Search for the cell housing the specified text and yield its (x, y) center coordinate. 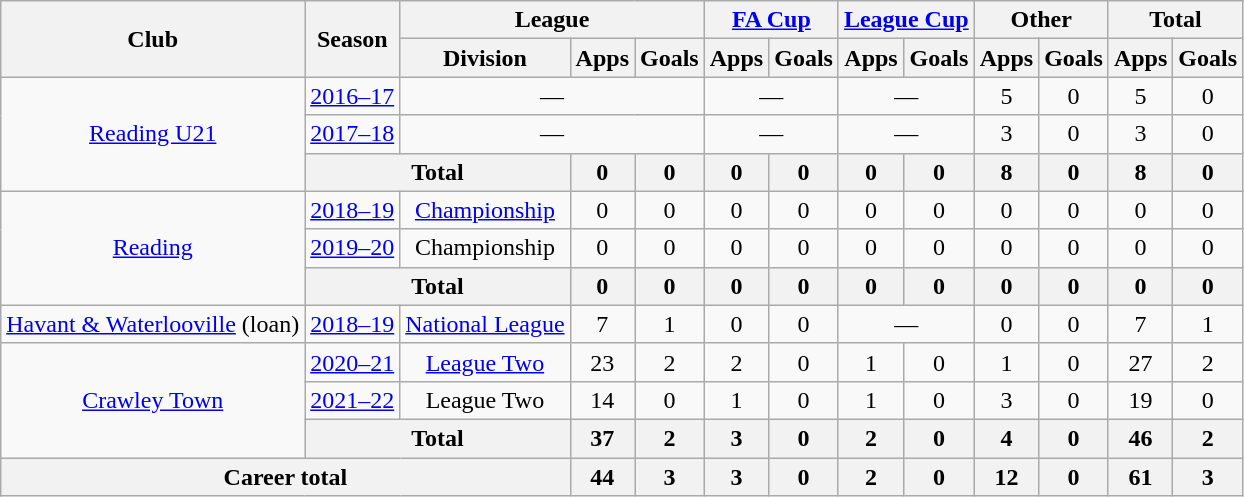
National League (485, 324)
Crawley Town (153, 400)
Season (352, 39)
Division (485, 58)
2017–18 (352, 134)
44 (602, 477)
12 (1006, 477)
League Cup (906, 20)
Career total (286, 477)
FA Cup (771, 20)
27 (1140, 362)
14 (602, 400)
46 (1140, 438)
2020–21 (352, 362)
23 (602, 362)
4 (1006, 438)
Reading (153, 248)
Other (1041, 20)
2021–22 (352, 400)
2019–20 (352, 248)
61 (1140, 477)
Club (153, 39)
Reading U21 (153, 134)
Havant & Waterlooville (loan) (153, 324)
37 (602, 438)
2016–17 (352, 96)
19 (1140, 400)
League (552, 20)
